Scan for the cell matching the given text and deliver its (x, y) coordinate at center. 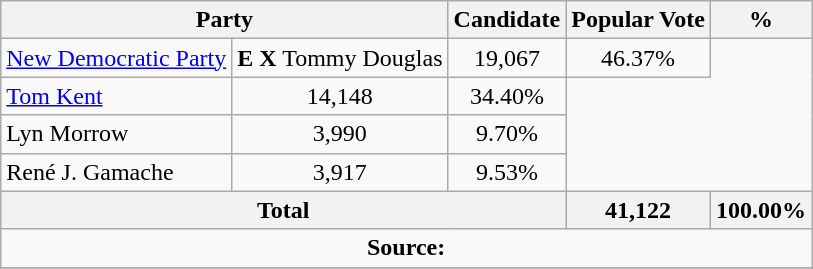
34.40% (507, 96)
9.53% (507, 172)
19,067 (507, 58)
Source: (406, 248)
New Democratic Party (116, 58)
Candidate (507, 20)
3,990 (340, 134)
9.70% (507, 134)
Total (284, 210)
E X Tommy Douglas (340, 58)
41,122 (638, 210)
% (760, 20)
Popular Vote (638, 20)
Party (224, 20)
René J. Gamache (116, 172)
Lyn Morrow (116, 134)
Tom Kent (116, 96)
46.37% (638, 58)
3,917 (340, 172)
100.00% (760, 210)
14,148 (340, 96)
